Detect which cell encompasses the target text, then output its [X, Y] center coordinate. 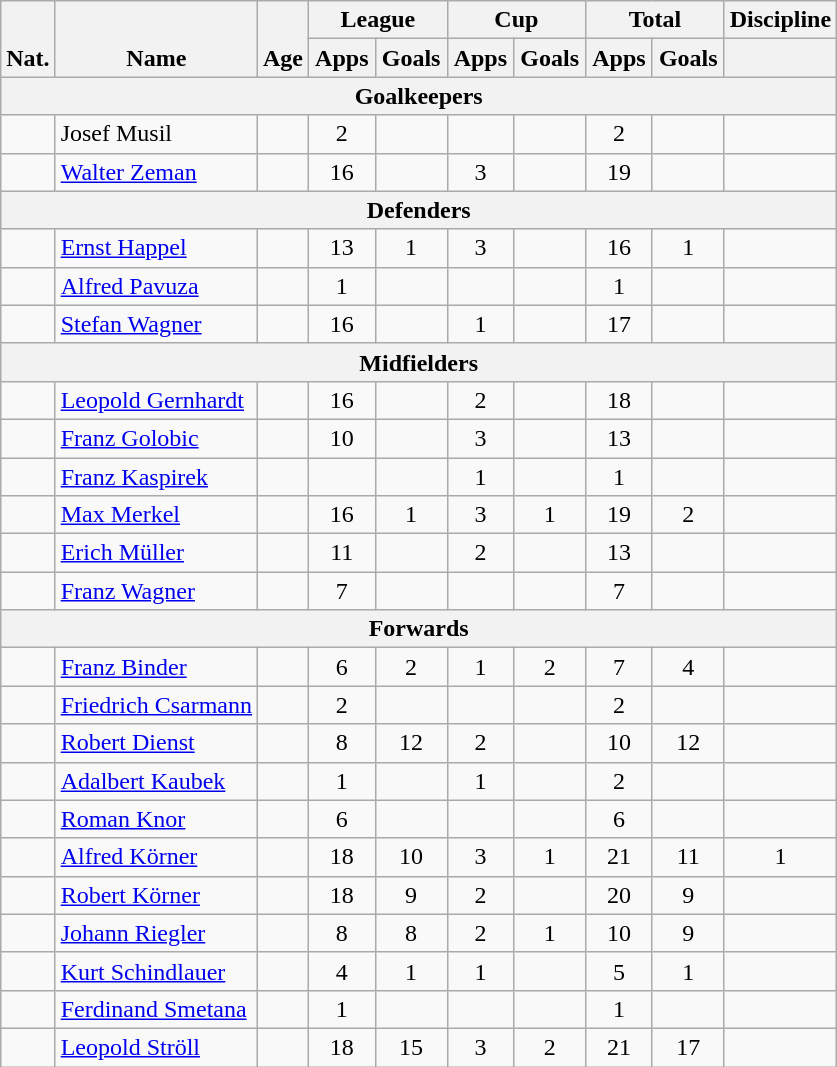
Walter Zeman [156, 172]
Franz Kaspirek [156, 477]
Robert Dienst [156, 743]
Ferdinand Smetana [156, 1009]
Nat. [28, 39]
Johann Riegler [156, 933]
Age [284, 39]
Ernst Happel [156, 248]
Leopold Gernhardt [156, 400]
Josef Musil [156, 134]
Friedrich Csarmann [156, 705]
Midfielders [419, 362]
5 [620, 971]
Franz Wagner [156, 591]
Robert Körner [156, 895]
Forwards [419, 629]
Franz Binder [156, 667]
Erich Müller [156, 553]
Cup [516, 20]
Discipline [780, 20]
Franz Golobic [156, 438]
15 [411, 1047]
20 [620, 895]
Total [656, 20]
Adalbert Kaubek [156, 781]
Alfred Körner [156, 857]
Stefan Wagner [156, 324]
Defenders [419, 210]
Leopold Ströll [156, 1047]
Max Merkel [156, 515]
Name [156, 39]
Roman Knor [156, 819]
Kurt Schindlauer [156, 971]
Goalkeepers [419, 96]
League [378, 20]
Alfred Pavuza [156, 286]
